Detect which cell encompasses the target text, then output its [X, Y] center coordinate. 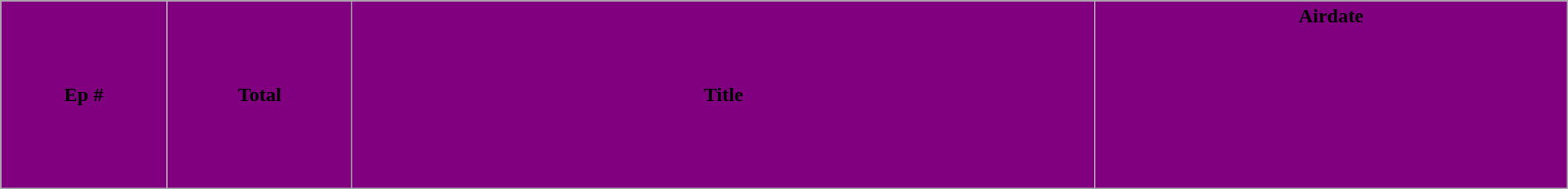
Ep # [84, 94]
Total [260, 94]
Airdate [1331, 94]
Title [724, 94]
